Pinpoint the cell where the given text exists, returning its [x, y] midpoint coordinate. 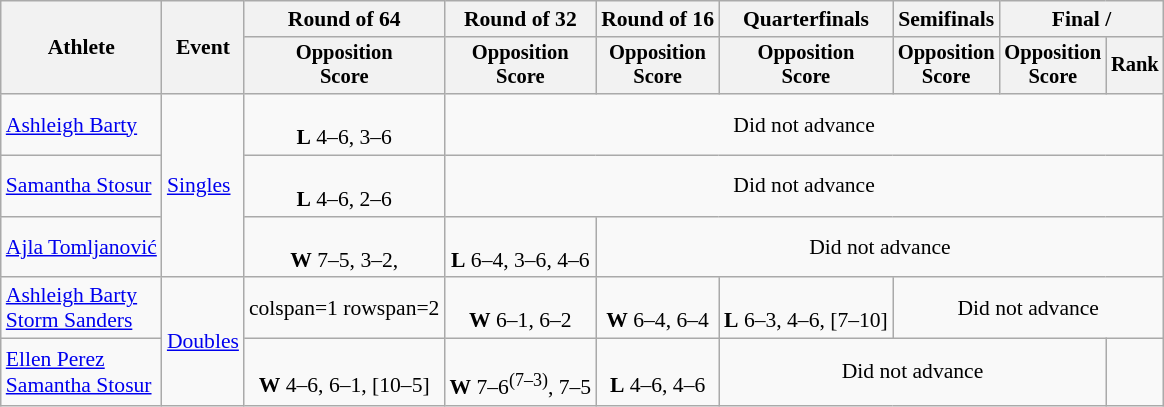
W 7–5, 3–2, [344, 248]
W 4–6, 6–1, [10–5] [344, 372]
L 4–6, 4–6 [658, 372]
L 4–6, 3–6 [344, 124]
Ajla Tomljanović [82, 248]
W 6–1, 6–2 [520, 308]
Athlete [82, 48]
L 4–6, 2–6 [344, 186]
W 7–6(7–3), 7–5 [520, 372]
Ashleigh BartyStorm Sanders [82, 308]
Rank [1135, 66]
Event [203, 48]
colspan=1 rowspan=2 [344, 308]
L 6–4, 3–6, 4–6 [520, 248]
Quarterfinals [806, 19]
Final / [1081, 19]
Ashleigh Barty [82, 124]
L 6–3, 4–6, [7–10] [806, 308]
W 6–4, 6–4 [658, 308]
Samantha Stosur [82, 186]
Round of 32 [520, 19]
Round of 64 [344, 19]
Ellen PerezSamantha Stosur [82, 372]
Singles [203, 186]
Round of 16 [658, 19]
Semifinals [946, 19]
Doubles [203, 342]
